Return (x, y) of the center of cell containing provided text 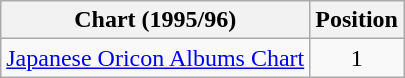
1 (357, 58)
Chart (1995/96) (156, 20)
Position (357, 20)
Japanese Oricon Albums Chart (156, 58)
